Detect which cell encompasses the target text, then output its (x, y) center coordinate. 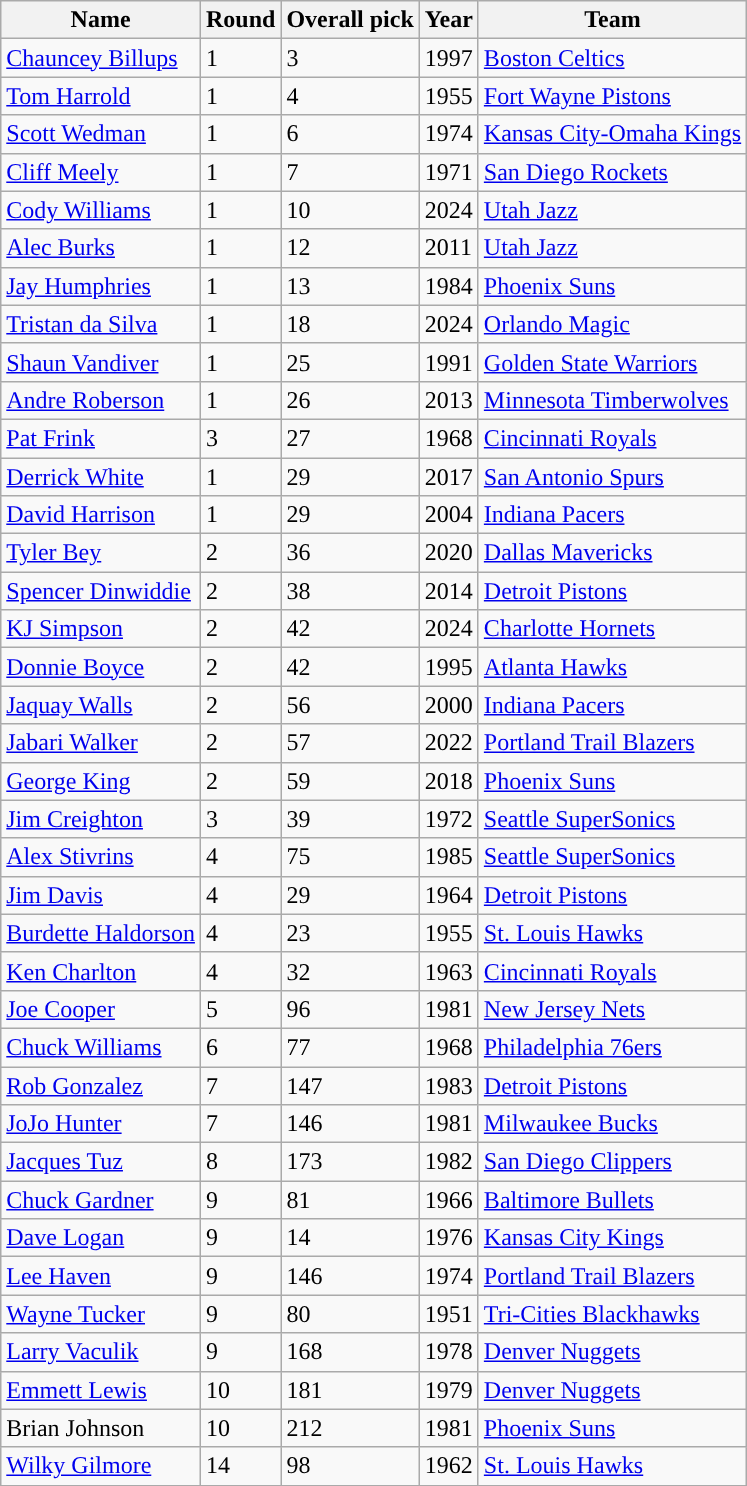
Burdette Haldorson (101, 933)
Tri-Cities Blackhawks (612, 1314)
12 (350, 248)
George King (101, 781)
Jabari Walker (101, 743)
Rob Gonzalez (101, 1085)
Lee Haven (101, 1276)
2013 (448, 400)
JoJo Hunter (101, 1124)
Cliff Meely (101, 172)
2004 (448, 515)
Tristan da Silva (101, 324)
1976 (448, 1238)
Name (101, 20)
5 (240, 1009)
Chuck Williams (101, 1047)
13 (350, 286)
32 (350, 971)
Milwaukee Bucks (612, 1124)
Round (240, 20)
Baltimore Bullets (612, 1200)
Derrick White (101, 477)
2017 (448, 477)
Jim Davis (101, 895)
56 (350, 705)
Golden State Warriors (612, 362)
Jacques Tuz (101, 1162)
Alex Stivrins (101, 857)
Kansas City Kings (612, 1238)
Wayne Tucker (101, 1314)
18 (350, 324)
Fort Wayne Pistons (612, 96)
Cody Williams (101, 210)
81 (350, 1200)
Scott Wedman (101, 134)
Joe Cooper (101, 1009)
38 (350, 591)
57 (350, 743)
David Harrison (101, 515)
Emmett Lewis (101, 1390)
Donnie Boyce (101, 667)
1983 (448, 1085)
2020 (448, 553)
1978 (448, 1352)
75 (350, 857)
Ken Charlton (101, 971)
Tom Harrold (101, 96)
8 (240, 1162)
Brian Johnson (101, 1428)
80 (350, 1314)
2022 (448, 743)
1997 (448, 58)
1979 (448, 1390)
77 (350, 1047)
39 (350, 819)
Chauncey Billups (101, 58)
Charlotte Hornets (612, 629)
2011 (448, 248)
26 (350, 400)
Larry Vaculik (101, 1352)
98 (350, 1466)
96 (350, 1009)
Year (448, 20)
1982 (448, 1162)
168 (350, 1352)
1966 (448, 1200)
San Diego Clippers (612, 1162)
59 (350, 781)
1995 (448, 667)
Pat Frink (101, 438)
2014 (448, 591)
Alec Burks (101, 248)
Philadelphia 76ers (612, 1047)
25 (350, 362)
36 (350, 553)
212 (350, 1428)
1984 (448, 286)
Team (612, 20)
Wilky Gilmore (101, 1466)
1991 (448, 362)
27 (350, 438)
147 (350, 1085)
Orlando Magic (612, 324)
2018 (448, 781)
Jim Creighton (101, 819)
Andre Roberson (101, 400)
1985 (448, 857)
1972 (448, 819)
1962 (448, 1466)
Overall pick (350, 20)
Dave Logan (101, 1238)
1963 (448, 971)
Spencer Dinwiddie (101, 591)
Shaun Vandiver (101, 362)
1971 (448, 172)
23 (350, 933)
San Diego Rockets (612, 172)
New Jersey Nets (612, 1009)
1964 (448, 895)
Jaquay Walls (101, 705)
Atlanta Hawks (612, 667)
181 (350, 1390)
Kansas City-Omaha Kings (612, 134)
San Antonio Spurs (612, 477)
Dallas Mavericks (612, 553)
Boston Celtics (612, 58)
Minnesota Timberwolves (612, 400)
Tyler Bey (101, 553)
173 (350, 1162)
Jay Humphries (101, 286)
KJ Simpson (101, 629)
2000 (448, 705)
Chuck Gardner (101, 1200)
1951 (448, 1314)
